From the cell containing the given text, extract its center point as (X, Y) coordinate. 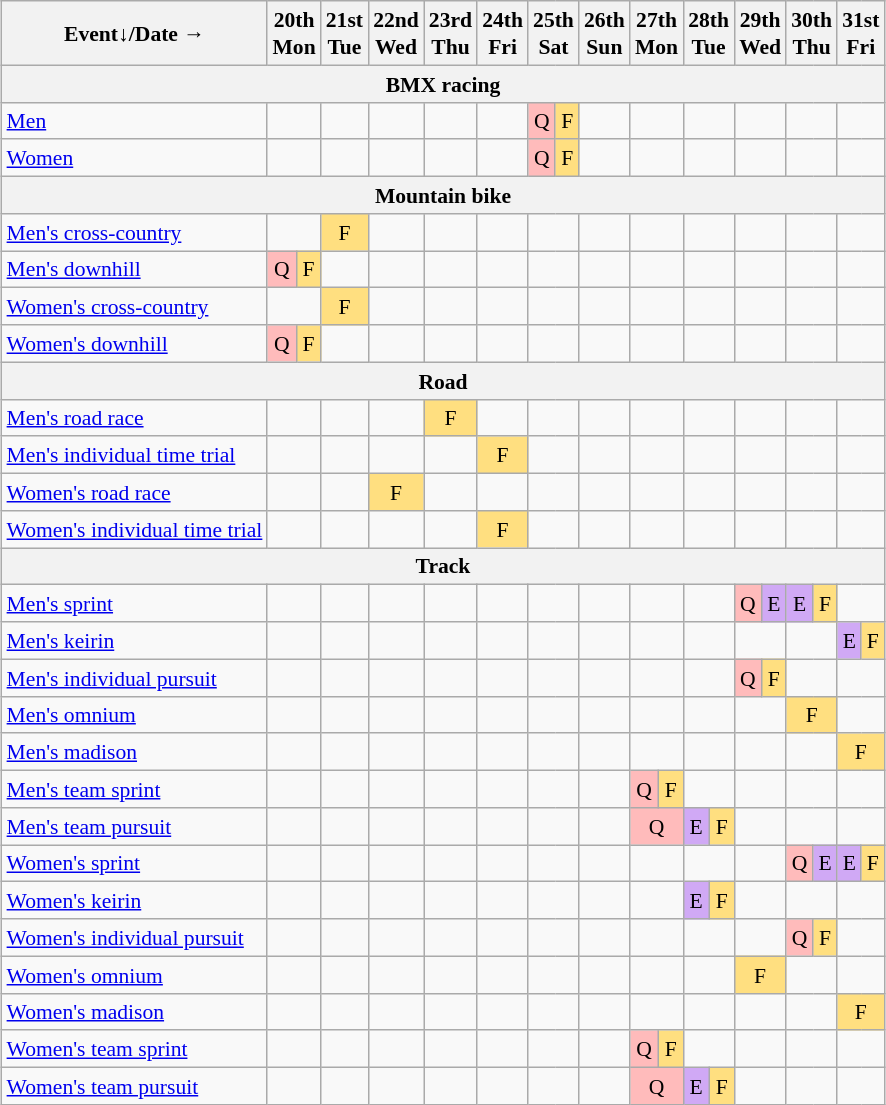
22ndWed (396, 33)
Women's team pursuit (135, 1086)
29thWed (760, 33)
Men's omnium (135, 714)
25thSat (554, 33)
21stTue (344, 33)
30thThu (812, 33)
20thMon (294, 33)
23rdThu (450, 33)
Event↓/Date → (135, 33)
Men's individual pursuit (135, 678)
Women's team sprint (135, 1048)
Men's downhill (135, 268)
Men's individual time trial (135, 454)
Women's omnium (135, 974)
Track (444, 566)
Women's madison (135, 1012)
Women's individual pursuit (135, 938)
Men's madison (135, 752)
Men's keirin (135, 640)
31stFri (860, 33)
Mountain bike (444, 194)
Men's cross-country (135, 232)
Women's sprint (135, 862)
Men's road race (135, 418)
Women (135, 158)
26thSun (604, 33)
Women's road race (135, 492)
Women's cross-country (135, 306)
Men (135, 120)
Women's downhill (135, 344)
24thFri (502, 33)
Men's sprint (135, 604)
27thMon (656, 33)
Men's team pursuit (135, 826)
Women's keirin (135, 900)
Men's team sprint (135, 788)
28thTue (708, 33)
BMX racing (444, 84)
Road (444, 380)
Women's individual time trial (135, 528)
